Identify which cell holds the provided text, then report its [X, Y] central coordinate. 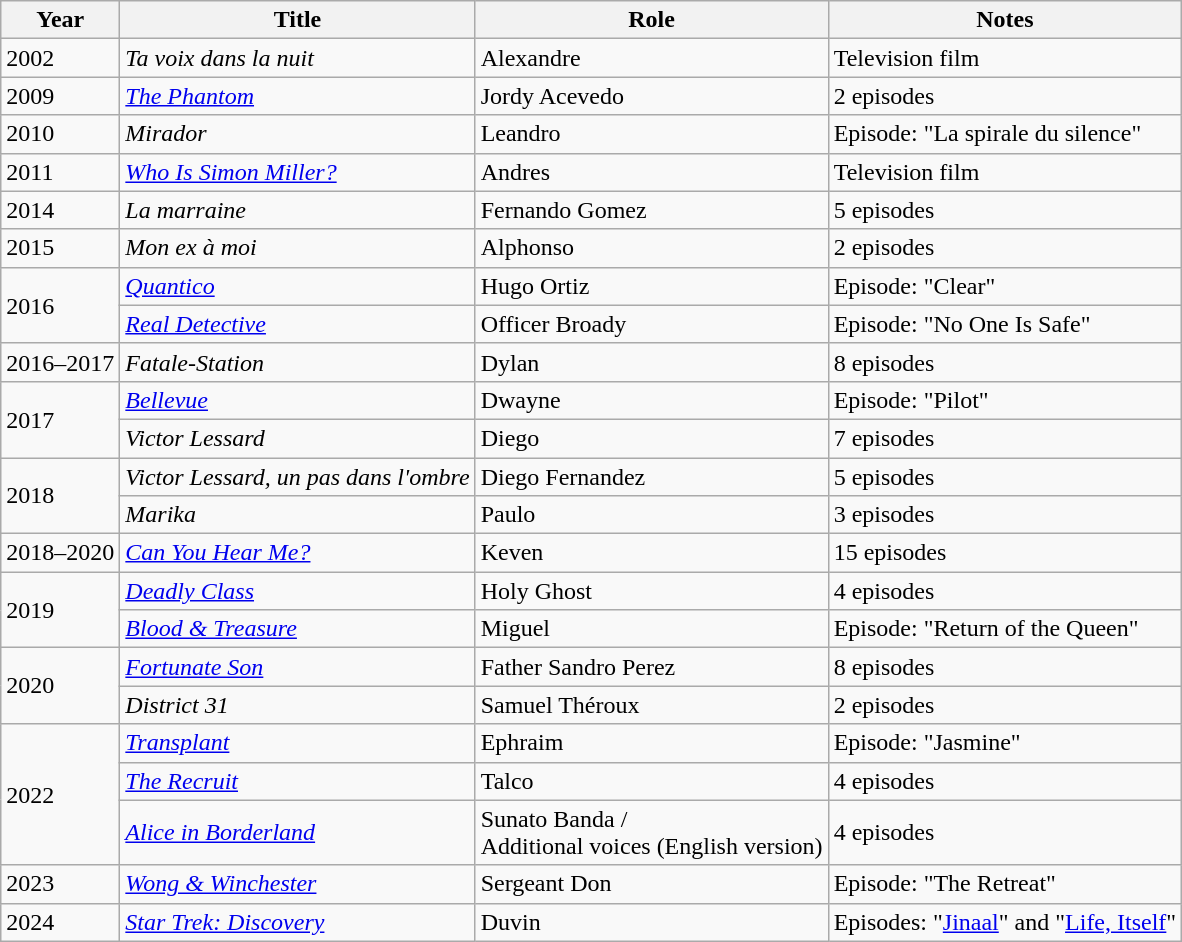
Hugo Ortiz [652, 286]
Fortunate Son [298, 667]
Leandro [652, 134]
Victor Lessard, un pas dans l'ombre [298, 477]
Transplant [298, 743]
Miguel [652, 629]
District 31 [298, 705]
Can You Hear Me? [298, 553]
Officer Broady [652, 324]
2011 [60, 172]
Ta voix dans la nuit [298, 58]
Marika [298, 515]
Diego [652, 438]
2014 [60, 210]
Episode: "Pilot" [1005, 400]
Deadly Class [298, 591]
Alphonso [652, 248]
The Recruit [298, 781]
Episode: "The Retreat" [1005, 884]
15 episodes [1005, 553]
Star Trek: Discovery [298, 922]
Sergeant Don [652, 884]
Fernando Gomez [652, 210]
Paulo [652, 515]
Episode: "Clear" [1005, 286]
Mon ex à moi [298, 248]
Alice in Borderland [298, 832]
The Phantom [298, 96]
2017 [60, 419]
2018–2020 [60, 553]
Sunato Banda /Additional voices (English version) [652, 832]
Episode: "La spirale du silence" [1005, 134]
2002 [60, 58]
Holy Ghost [652, 591]
Dwayne [652, 400]
Role [652, 20]
2023 [60, 884]
2009 [60, 96]
2015 [60, 248]
Who Is Simon Miller? [298, 172]
2020 [60, 686]
Jordy Acevedo [652, 96]
Episode: "Return of the Queen" [1005, 629]
Episode: "No One Is Safe" [1005, 324]
2019 [60, 610]
Samuel Théroux [652, 705]
2016–2017 [60, 362]
Duvin [652, 922]
2010 [60, 134]
Keven [652, 553]
Father Sandro Perez [652, 667]
Blood & Treasure [298, 629]
Episode: "Jasmine" [1005, 743]
Wong & Winchester [298, 884]
Ephraim [652, 743]
Quantico [298, 286]
Fatale-Station [298, 362]
Diego Fernandez [652, 477]
Year [60, 20]
La marraine [298, 210]
2016 [60, 305]
2024 [60, 922]
2018 [60, 496]
2022 [60, 794]
Victor Lessard [298, 438]
Alexandre [652, 58]
Notes [1005, 20]
Mirador [298, 134]
Talco [652, 781]
Title [298, 20]
Dylan [652, 362]
7 episodes [1005, 438]
Episodes: "Jinaal" and "Life, Itself" [1005, 922]
Bellevue [298, 400]
Andres [652, 172]
3 episodes [1005, 515]
Real Detective [298, 324]
